Return [X, Y] of the center of cell containing provided text 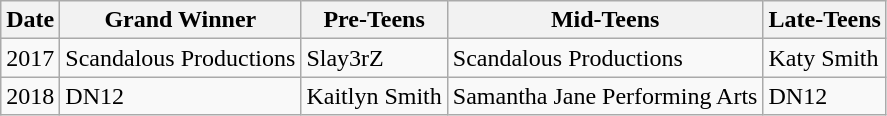
Pre-Teens [374, 20]
Kaitlyn Smith [374, 96]
Date [30, 20]
Late-Teens [825, 20]
Slay3rZ [374, 58]
2017 [30, 58]
Mid-Teens [605, 20]
Grand Winner [180, 20]
2018 [30, 96]
Samantha Jane Performing Arts [605, 96]
Katy Smith [825, 58]
